Determine the [x, y] coordinate at the center of the cell enclosing the given text.  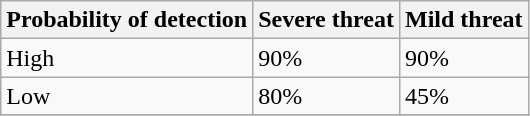
Severe threat [326, 20]
High [127, 58]
Mild threat [464, 20]
80% [326, 96]
45% [464, 96]
Probability of detection [127, 20]
Low [127, 96]
